Locate the cell with the specified text and output its (X, Y) center coordinate. 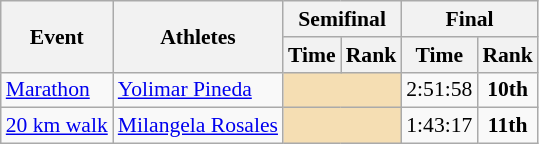
1:43:17 (439, 126)
Event (57, 36)
Marathon (57, 90)
Yolimar Pineda (198, 90)
2:51:58 (439, 90)
Milangela Rosales (198, 126)
11th (508, 126)
10th (508, 90)
Final (470, 19)
Athletes (198, 36)
20 km walk (57, 126)
Semifinal (342, 19)
